Locate the cell with the specified text and output its (x, y) center coordinate. 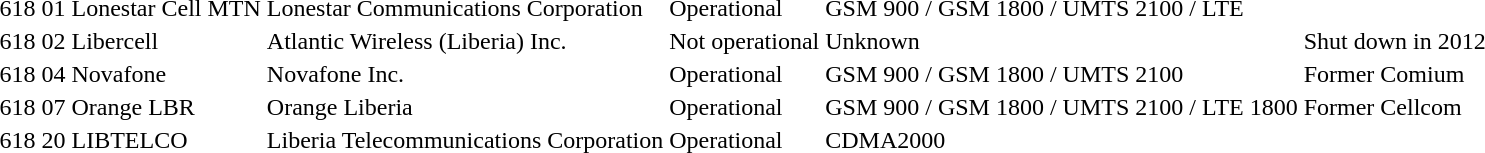
Orange LBR (166, 107)
Atlantic Wireless (Liberia) Inc. (464, 41)
Not operational (744, 41)
Orange Liberia (464, 107)
02 (54, 41)
Unknown (1062, 41)
07 (54, 107)
Novafone (166, 74)
GSM 900 / GSM 1800 / UMTS 2100 / LTE 1800 (1062, 107)
GSM 900 / GSM 1800 / UMTS 2100 (1062, 74)
Novafone Inc. (464, 74)
Libercell (166, 41)
04 (54, 74)
